Output the [X, Y] coordinate of the center of the cell containing the given text.  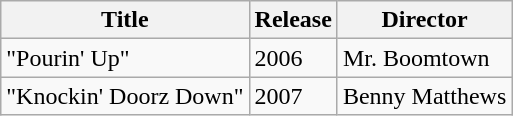
"Knockin' Doorz Down" [125, 96]
Benny Matthews [424, 96]
Title [125, 20]
"Pourin' Up" [125, 58]
2007 [293, 96]
Mr. Boomtown [424, 58]
Director [424, 20]
Release [293, 20]
2006 [293, 58]
